Extract the (x, y) coordinate from the center of the cell holding the provided text.  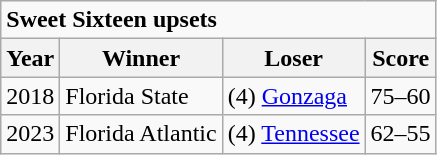
Sweet Sixteen upsets (218, 20)
Winner (141, 58)
75–60 (400, 96)
Loser (294, 58)
Score (400, 58)
Year (30, 58)
Florida State (141, 96)
2023 (30, 134)
62–55 (400, 134)
(4) Tennessee (294, 134)
2018 (30, 96)
Florida Atlantic (141, 134)
(4) Gonzaga (294, 96)
